Determine the (X, Y) coordinate at the center of the cell enclosing the given text.  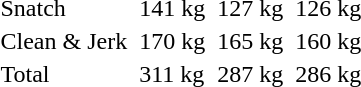
165 kg (250, 41)
170 kg (172, 41)
